Scan for the cell matching the given text and deliver its [x, y] coordinate at center. 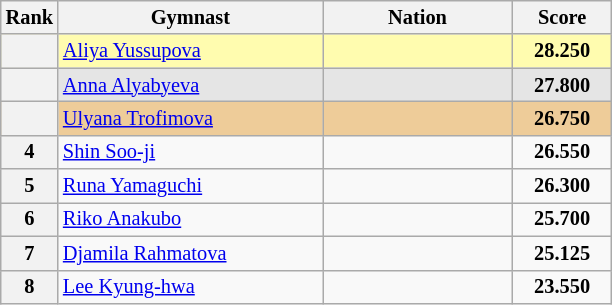
6 [30, 219]
23.550 [562, 287]
Nation [418, 17]
Score [562, 17]
Gymnast [190, 17]
Shin Soo-ji [190, 152]
25.700 [562, 219]
Riko Anakubo [190, 219]
Djamila Rahmatova [190, 253]
28.250 [562, 51]
Anna Alyabyeva [190, 85]
Lee Kyung-hwa [190, 287]
7 [30, 253]
Rank [30, 17]
Ulyana Trofimova [190, 118]
Aliya Yussupova [190, 51]
4 [30, 152]
5 [30, 186]
26.300 [562, 186]
26.550 [562, 152]
Runa Yamaguchi [190, 186]
26.750 [562, 118]
8 [30, 287]
27.800 [562, 85]
25.125 [562, 253]
